Find where the given text appears and provide that cell's center as [X, Y] coordinate. 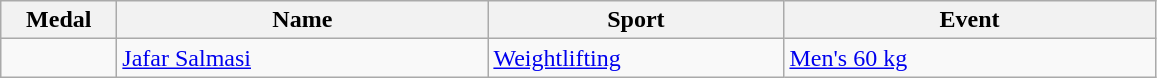
Men's 60 kg [970, 58]
Weightlifting [636, 58]
Medal [59, 20]
Jafar Salmasi [302, 58]
Sport [636, 20]
Name [302, 20]
Event [970, 20]
